Find where the given text appears and provide that cell's center as (x, y) coordinate. 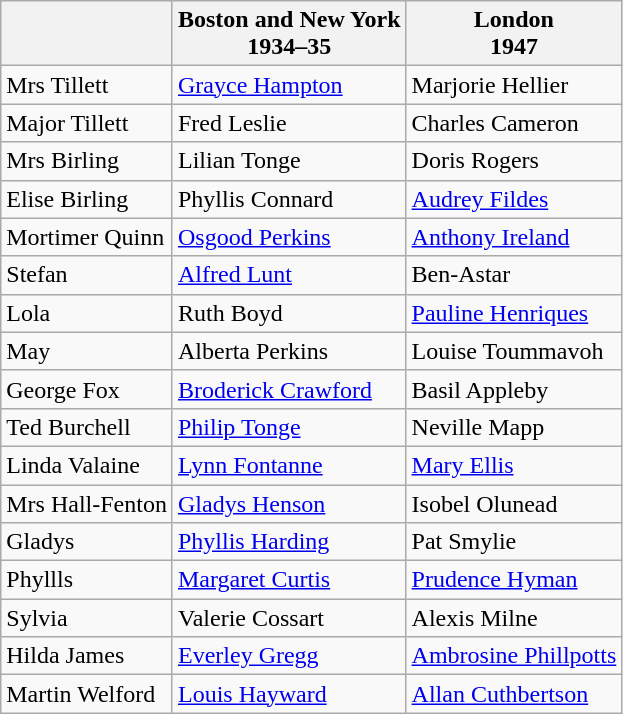
Fred Leslie (289, 123)
Martin Welford (87, 694)
Alexis Milne (514, 618)
Lynn Fontanne (289, 465)
Grayce Hampton (289, 85)
Prudence Hyman (514, 580)
Anthony Ireland (514, 237)
Major Tillett (87, 123)
Phyllis Harding (289, 542)
Alberta Perkins (289, 351)
Mortimer Quinn (87, 237)
Mary Ellis (514, 465)
Stefan (87, 275)
Gladys (87, 542)
Ted Burchell (87, 427)
May (87, 351)
Ambrosine Phillpotts (514, 656)
Allan Cuthbertson (514, 694)
Philip Tonge (289, 427)
Phyllis Connard (289, 199)
Valerie Cossart (289, 618)
Charles Cameron (514, 123)
Hilda James (87, 656)
Pat Smylie (514, 542)
Mrs Hall-Fenton (87, 503)
Elise Birling (87, 199)
Osgood Perkins (289, 237)
London1947 (514, 34)
Audrey Fildes (514, 199)
Neville Mapp (514, 427)
Lilian Tonge (289, 161)
Louis Hayward (289, 694)
Louise Toummavoh (514, 351)
Mrs Birling (87, 161)
Alfred Lunt (289, 275)
George Fox (87, 389)
Phyllls (87, 580)
Marjorie Hellier (514, 85)
Sylvia (87, 618)
Ben-Astar (514, 275)
Linda Valaine (87, 465)
Pauline Henriques (514, 313)
Margaret Curtis (289, 580)
Boston and New York1934–35 (289, 34)
Gladys Henson (289, 503)
Isobel Olunead (514, 503)
Broderick Crawford (289, 389)
Everley Gregg (289, 656)
Ruth Boyd (289, 313)
Mrs Tillett (87, 85)
Basil Appleby (514, 389)
Lola (87, 313)
Doris Rogers (514, 161)
